Determine the (X, Y) coordinate at the center of the cell enclosing the given text.  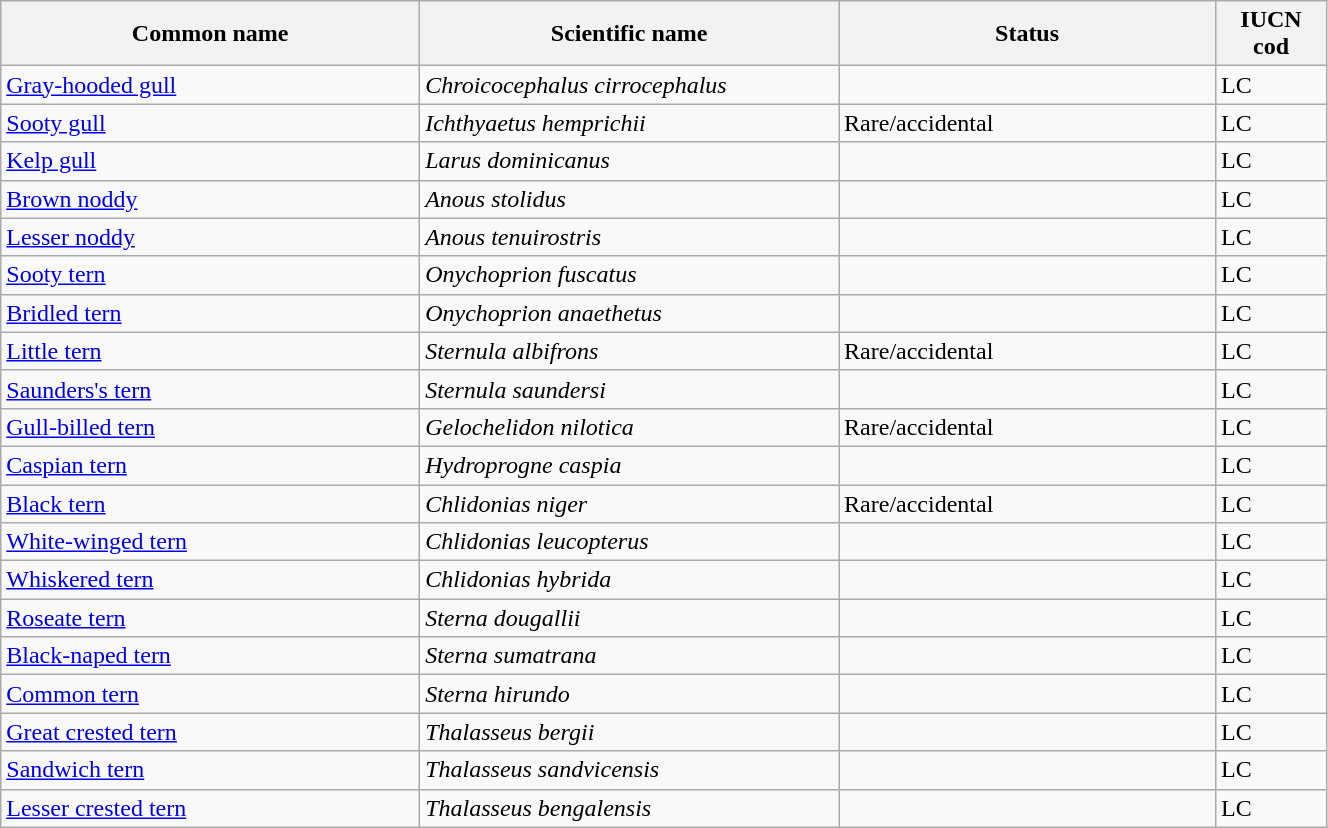
Sterna dougallii (630, 618)
Great crested tern (210, 732)
IUCN cod (1272, 34)
Sterna hirundo (630, 694)
Onychoprion fuscatus (630, 275)
Status (1028, 34)
Larus dominicanus (630, 161)
Caspian tern (210, 465)
Whiskered tern (210, 580)
Roseate tern (210, 618)
Bridled tern (210, 313)
Gull-billed tern (210, 427)
Sooty tern (210, 275)
Chlidonias niger (630, 503)
Gray-hooded gull (210, 85)
Common tern (210, 694)
Sooty gull (210, 123)
Gelochelidon nilotica (630, 427)
Kelp gull (210, 161)
Black-naped tern (210, 656)
Chlidonias hybrida (630, 580)
Chlidonias leucopterus (630, 542)
White-winged tern (210, 542)
Sterna sumatrana (630, 656)
Lesser noddy (210, 237)
Brown noddy (210, 199)
Sternula albifrons (630, 351)
Hydroprogne caspia (630, 465)
Sandwich tern (210, 770)
Onychoprion anaethetus (630, 313)
Chroicocephalus cirrocephalus (630, 85)
Thalasseus bengalensis (630, 808)
Sternula saundersi (630, 389)
Black tern (210, 503)
Little tern (210, 351)
Thalasseus bergii (630, 732)
Common name (210, 34)
Anous stolidus (630, 199)
Saunders's tern (210, 389)
Anous tenuirostris (630, 237)
Ichthyaetus hemprichii (630, 123)
Thalasseus sandvicensis (630, 770)
Scientific name (630, 34)
Lesser crested tern (210, 808)
